Determine the [X, Y] coordinate at the center of the cell enclosing the given text.  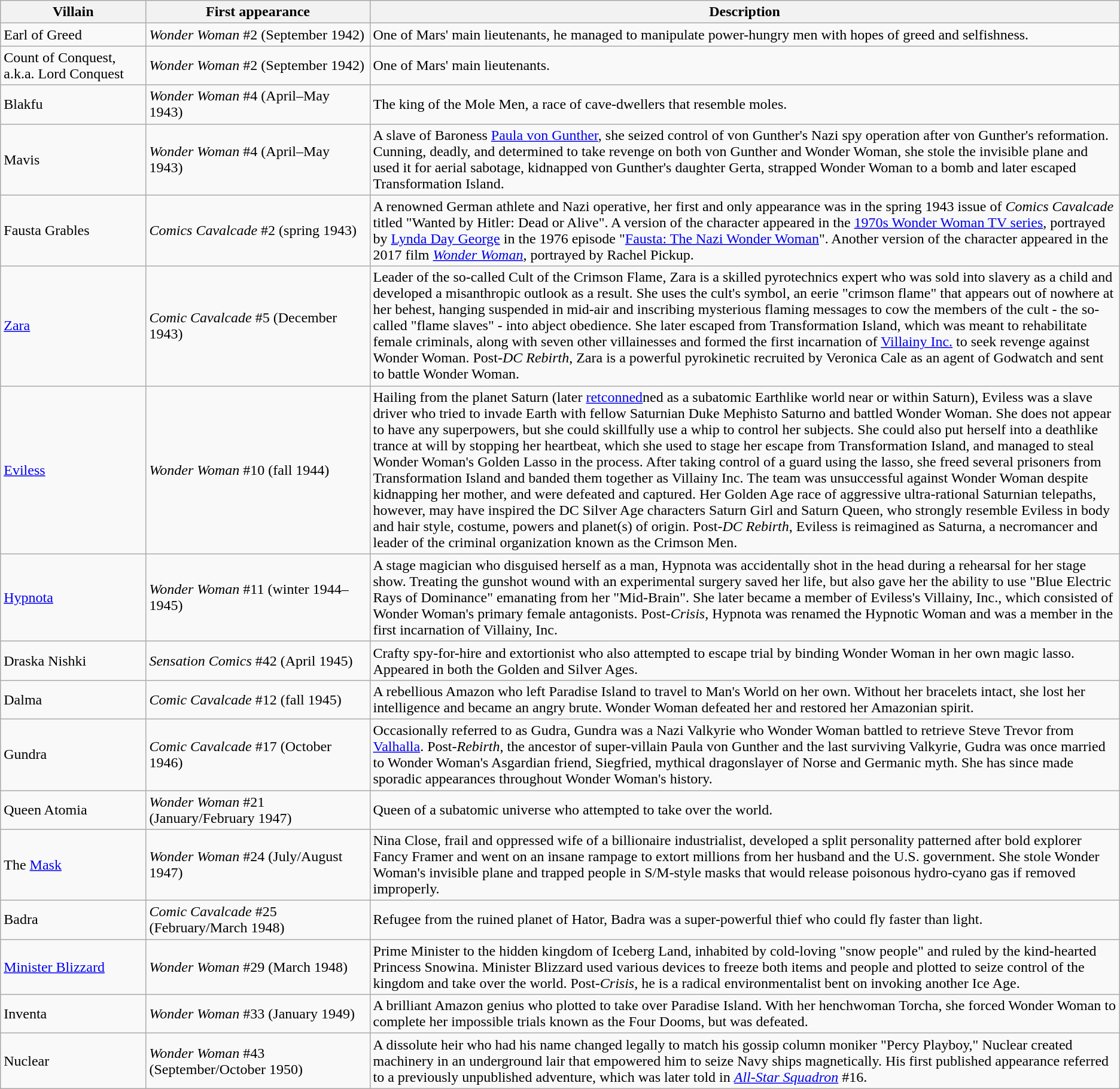
First appearance [258, 12]
Comics Cavalcade #2 (spring 1943) [258, 231]
Badra [73, 920]
Wonder Woman #10 (fall 1944) [258, 470]
Comic Cavalcade #25 (February/March 1948) [258, 920]
Gundra [73, 755]
Queen Atomia [73, 810]
Zara [73, 326]
Minister Blizzard [73, 967]
Hypnota [73, 597]
One of Mars' main lieutenants, he managed to manipulate power-hungry men with hopes of greed and selfishness. [744, 35]
Description [744, 12]
Wonder Woman #29 (March 1948) [258, 967]
The Mask [73, 865]
Wonder Woman #21 (January/February 1947) [258, 810]
Fausta Grables [73, 231]
Villain [73, 12]
Wonder Woman #33 (January 1949) [258, 1014]
One of Mars' main lieutenants. [744, 66]
Refugee from the ruined planet of Hator, Badra was a super-powerful thief who could fly faster than light. [744, 920]
Draska Nishki [73, 660]
Wonder Woman #11 (winter 1944–1945) [258, 597]
Wonder Woman #43 (September/October 1950) [258, 1061]
Comic Cavalcade #12 (fall 1945) [258, 700]
Eviless [73, 470]
Sensation Comics #42 (April 1945) [258, 660]
Nuclear [73, 1061]
Dalma [73, 700]
Earl of Greed [73, 35]
Wonder Woman #24 (July/August 1947) [258, 865]
Comic Cavalcade #5 (December 1943) [258, 326]
Comic Cavalcade #17 (October 1946) [258, 755]
The king of the Mole Men, a race of cave-dwellers that resemble moles. [744, 104]
Mavis [73, 159]
Blakfu [73, 104]
Queen of a subatomic universe who attempted to take over the world. [744, 810]
Inventa [73, 1014]
Count of Conquest, a.k.a. Lord Conquest [73, 66]
